Extract the [x, y] coordinate from the center of the cell holding the provided text.  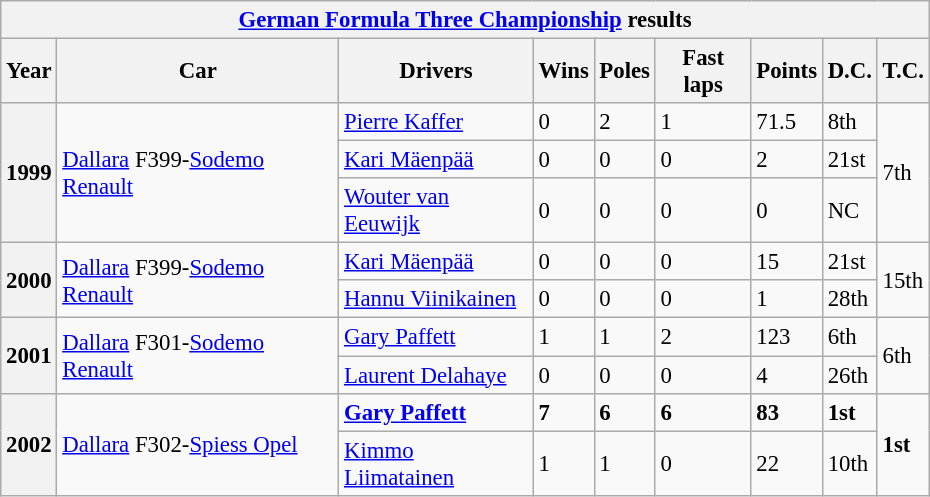
Drivers [436, 72]
Fast laps [703, 72]
D.C. [850, 72]
26th [850, 375]
8th [850, 122]
Hannu Viinikainen [436, 299]
Year [29, 72]
7th [903, 173]
German Formula Three Championship results [465, 20]
2000 [29, 280]
Dallara F302-Spiess Opel [198, 444]
Kimmo Liimatainen [436, 464]
Poles [624, 72]
Wouter van Eeuwijk [436, 210]
Car [198, 72]
83 [786, 412]
Laurent Delahaye [436, 375]
2001 [29, 356]
10th [850, 464]
71.5 [786, 122]
15 [786, 262]
NC [850, 210]
T.C. [903, 72]
Wins [564, 72]
2002 [29, 444]
Pierre Kaffer [436, 122]
7 [564, 412]
123 [786, 337]
22 [786, 464]
28th [850, 299]
Points [786, 72]
15th [903, 280]
1999 [29, 173]
4 [786, 375]
Dallara F301-Sodemo Renault [198, 356]
